Detect which cell encompasses the target text, then output its [x, y] center coordinate. 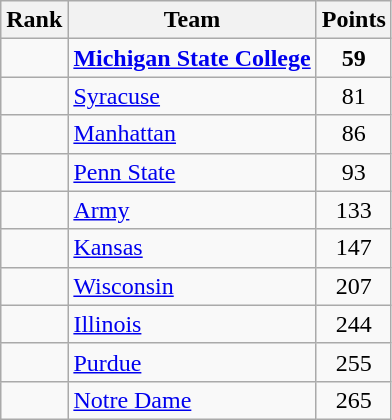
Syracuse [192, 96]
Michigan State College [192, 58]
Illinois [192, 324]
Kansas [192, 248]
Team [192, 20]
59 [354, 58]
81 [354, 96]
Purdue [192, 362]
93 [354, 172]
244 [354, 324]
255 [354, 362]
207 [354, 286]
Army [192, 210]
265 [354, 400]
Rank [34, 20]
Manhattan [192, 134]
133 [354, 210]
Notre Dame [192, 400]
Points [354, 20]
Wisconsin [192, 286]
86 [354, 134]
Penn State [192, 172]
147 [354, 248]
